Return the [X, Y] coordinate for the center point of the cell that contains the specified text.  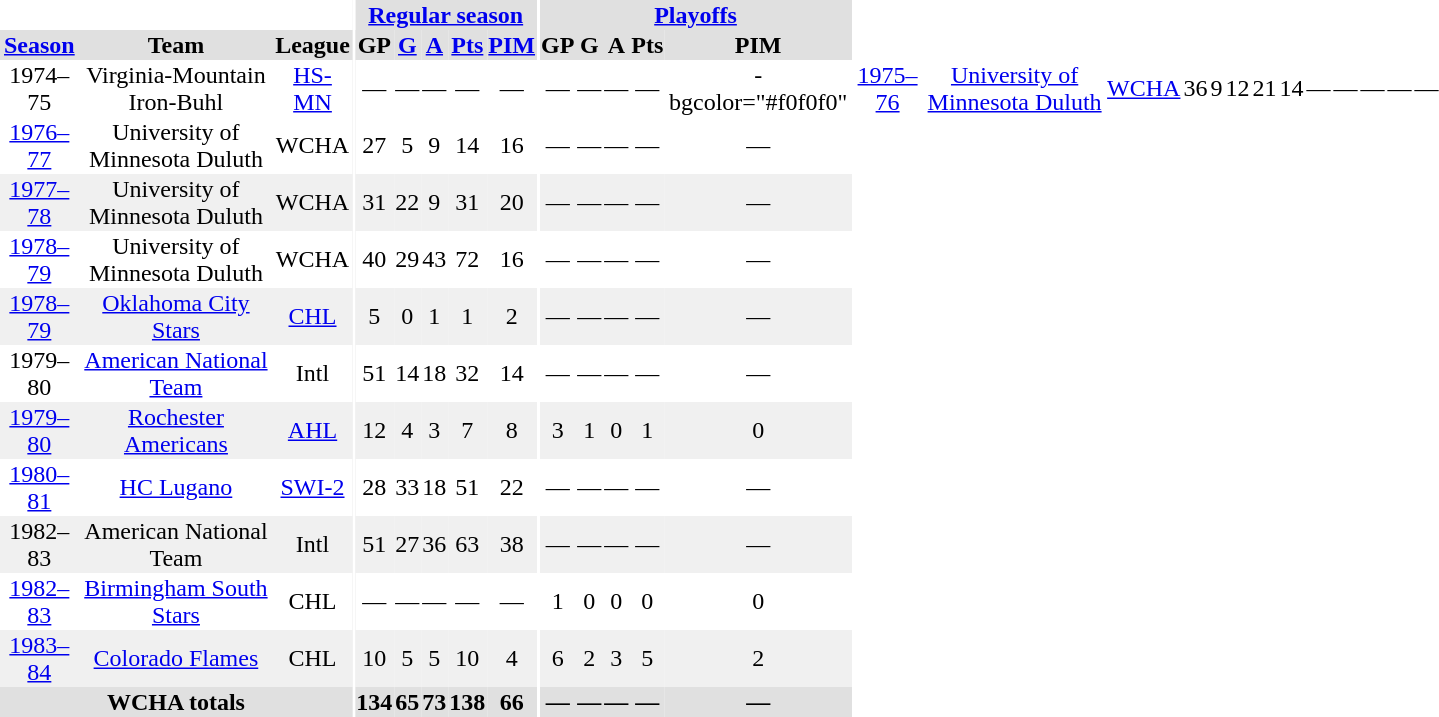
AHL [312, 430]
73 [434, 702]
32 [468, 374]
1980–81 [40, 488]
Playoffs [696, 15]
Virginia-Mountain Iron-Buhl [176, 88]
Oklahoma City Stars [176, 316]
66 [512, 702]
1974–75 [40, 88]
28 [374, 488]
Season [40, 45]
33 [408, 488]
63 [468, 544]
1983–84 [40, 658]
SWI-2 [312, 488]
65 [408, 702]
HC Lugano [176, 488]
WCHA totals [176, 702]
38 [512, 544]
1977–78 [40, 202]
1975–76 [888, 88]
Team [176, 45]
6 [558, 658]
HS-MN [312, 88]
29 [408, 260]
- bgcolor="#f0f0f0" [758, 88]
Birmingham South Stars [176, 602]
134 [374, 702]
League [312, 45]
7 [468, 430]
72 [468, 260]
43 [434, 260]
1976–77 [40, 146]
8 [512, 430]
Colorado Flames [176, 658]
21 [1264, 88]
Rochester Americans [176, 430]
20 [512, 202]
Regular season [446, 15]
138 [468, 702]
40 [374, 260]
